Detect which cell encompasses the target text, then output its [X, Y] center coordinate. 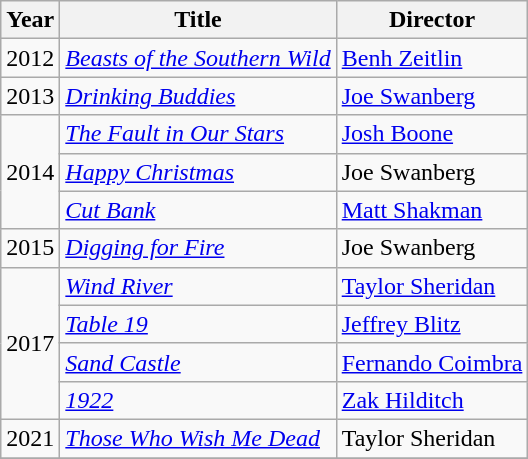
Director [432, 20]
Digging for Fire [198, 248]
2015 [30, 248]
Year [30, 20]
Beasts of the Southern Wild [198, 58]
1922 [198, 400]
Matt Shakman [432, 210]
2014 [30, 172]
Sand Castle [198, 362]
Happy Christmas [198, 172]
2021 [30, 438]
Table 19 [198, 324]
Title [198, 20]
2017 [30, 343]
Cut Bank [198, 210]
Jeffrey Blitz [432, 324]
2013 [30, 96]
Wind River [198, 286]
Josh Boone [432, 134]
2012 [30, 58]
Zak Hilditch [432, 400]
The Fault in Our Stars [198, 134]
Those Who Wish Me Dead [198, 438]
Drinking Buddies [198, 96]
Fernando Coimbra [432, 362]
Benh Zeitlin [432, 58]
